Capture the cell that displays the provided text and extract its (X, Y) central coordinate. 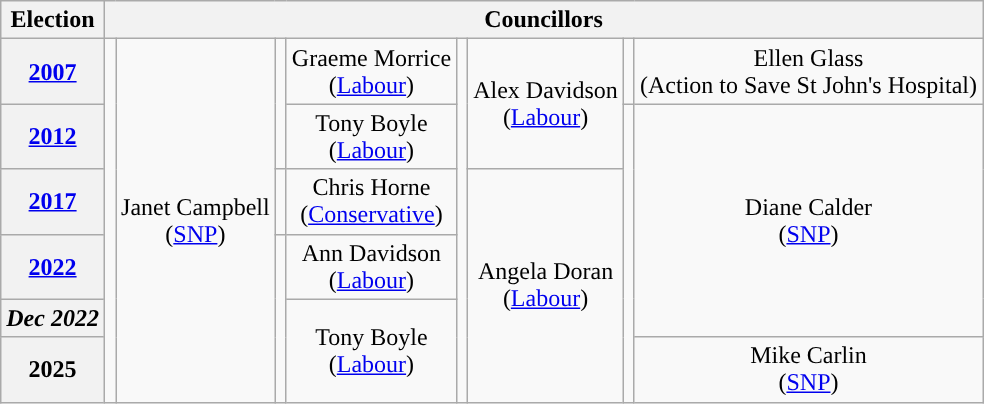
Janet Campbell(SNP) (196, 220)
Angela Doran(Labour) (546, 286)
Election (53, 20)
Alex Davidson(Labour) (546, 104)
Chris Horne(Conservative) (371, 202)
Diane Calder(SNP) (808, 220)
2007 (53, 72)
2025 (53, 370)
2017 (53, 202)
2022 (53, 266)
2012 (53, 136)
Dec 2022 (53, 318)
Graeme Morrice(Labour) (371, 72)
Ann Davidson(Labour) (371, 266)
Councillors (543, 20)
Mike Carlin(SNP) (808, 370)
Ellen Glass(Action to Save St John's Hospital) (808, 72)
